Return (X, Y) of the center of cell containing provided text 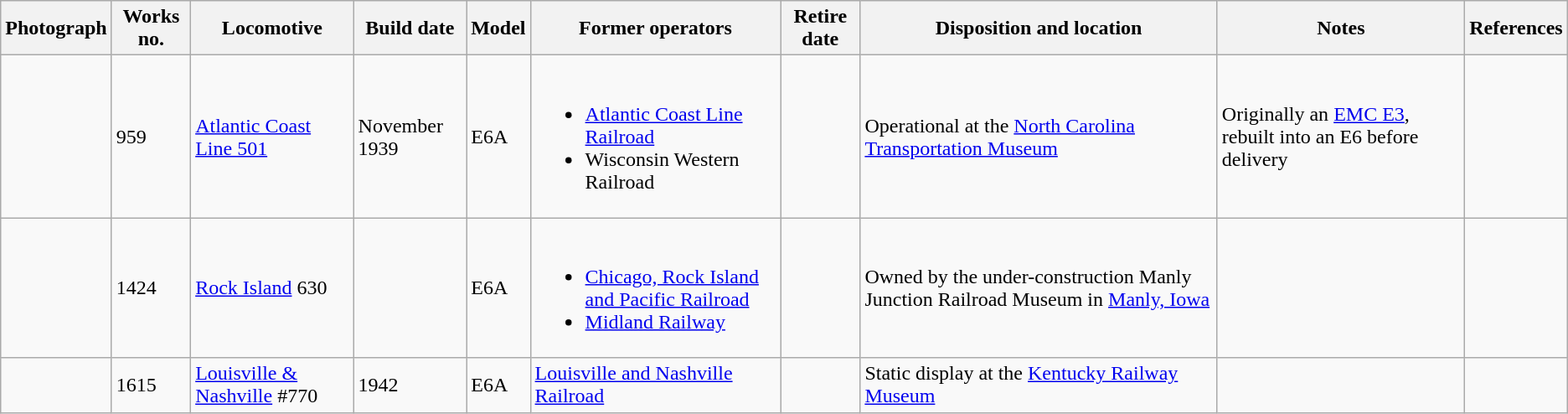
References (1516, 28)
Locomotive (272, 28)
1942 (410, 386)
November 1939 (410, 137)
Works no. (151, 28)
Louisville & Nashville #770 (272, 386)
Originally an EMC E3, rebuilt into an E6 before delivery (1340, 137)
Atlantic Coast Line RailroadWisconsin Western Railroad (655, 137)
Owned by the under-construction Manly Junction Railroad Museum in Manly, Iowa (1039, 288)
959 (151, 137)
Retire date (821, 28)
Model (498, 28)
Rock Island 630 (272, 288)
Photograph (56, 28)
Static display at the Kentucky Railway Museum (1039, 386)
Atlantic Coast Line 501 (272, 137)
Chicago, Rock Island and Pacific RailroadMidland Railway (655, 288)
Former operators (655, 28)
Louisville and Nashville Railroad (655, 386)
Notes (1340, 28)
1615 (151, 386)
Operational at the North Carolina Transportation Museum (1039, 137)
1424 (151, 288)
Disposition and location (1039, 28)
Build date (410, 28)
